Provide the (X, Y) coordinate of the cell's center where the given text is located.  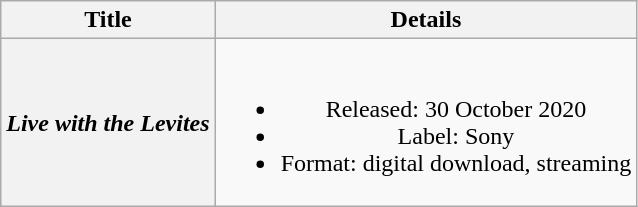
Title (108, 20)
Details (426, 20)
Live with the Levites (108, 122)
Released: 30 October 2020Label: SonyFormat: digital download, streaming (426, 122)
